Capture the cell that displays the provided text and extract its (X, Y) central coordinate. 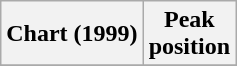
Chart (1999) (72, 34)
Peakposition (189, 34)
